Find where the given text appears and provide that cell's center as [x, y] coordinate. 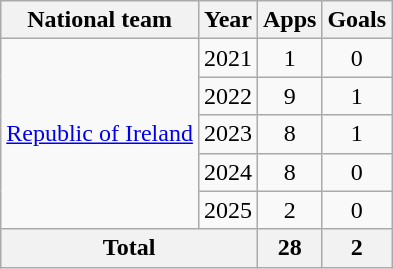
9 [289, 96]
2023 [228, 134]
2021 [228, 58]
Total [130, 248]
National team [100, 20]
Republic of Ireland [100, 134]
28 [289, 248]
2024 [228, 172]
Apps [289, 20]
Year [228, 20]
2025 [228, 210]
2022 [228, 96]
Goals [357, 20]
